Determine the [X, Y] coordinate at the center of the cell enclosing the given text.  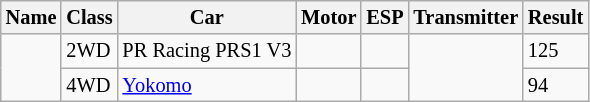
ESP [384, 17]
Transmitter [466, 17]
Motor [328, 17]
94 [556, 85]
2WD [89, 51]
Car [208, 17]
4WD [89, 85]
125 [556, 51]
Name [32, 17]
Class [89, 17]
PR Racing PRS1 V3 [208, 51]
Result [556, 17]
Yokomo [208, 85]
